Locate the cell with the specified text and output its (x, y) center coordinate. 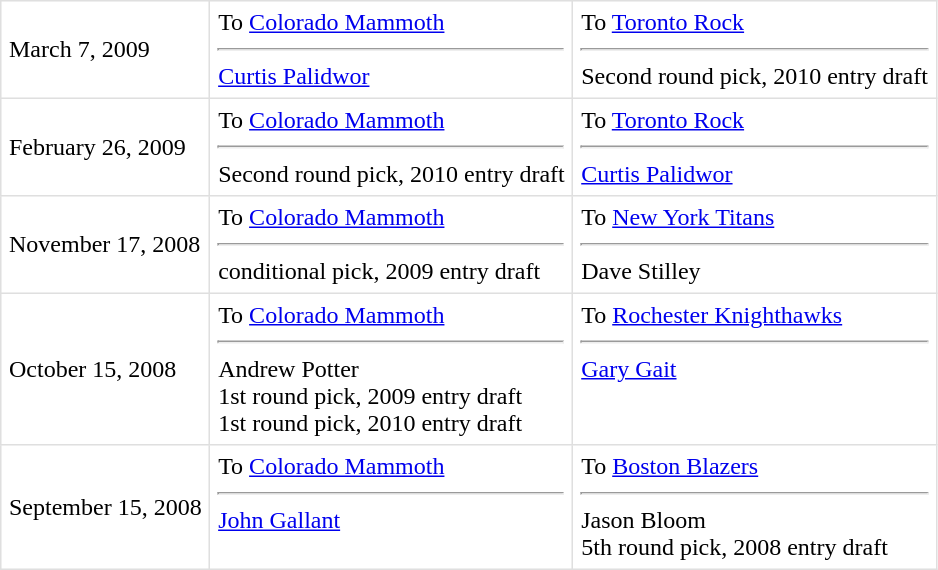
To Colorado MammothJohn Gallant (392, 507)
To Toronto RockCurtis Palidwor (754, 147)
To Colorado Mammoth conditional pick, 2009 entry draft (392, 245)
To Toronto Rock Second round pick, 2010 entry draft (754, 50)
To Boston Blazers Jason Bloom5th round pick, 2008 entry draft (754, 507)
To Colorado Mammoth Second round pick, 2010 entry draft (392, 147)
To Rochester KnighthawksGary Gait (754, 369)
February 26, 2009 (106, 147)
September 15, 2008 (106, 507)
March 7, 2009 (106, 50)
To New York TitansDave Stilley (754, 245)
To Colorado MammothAndrew Potter1st round pick, 2009 entry draft1st round pick, 2010 entry draft (392, 369)
October 15, 2008 (106, 369)
November 17, 2008 (106, 245)
To Colorado MammothCurtis Palidwor (392, 50)
